From the cell containing the given text, extract its center point as [x, y] coordinate. 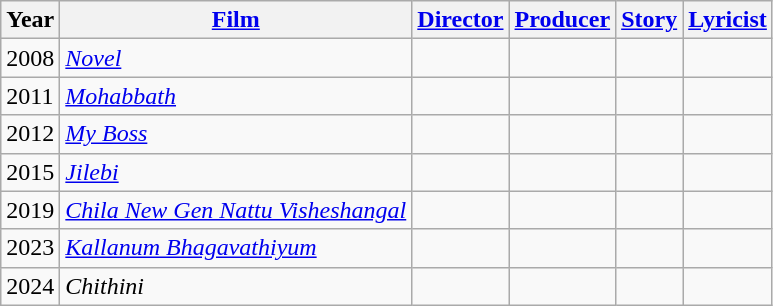
2015 [30, 172]
Chila New Gen Nattu Visheshangal [236, 210]
Kallanum Bhagavathiyum [236, 248]
2011 [30, 96]
Jilebi [236, 172]
Year [30, 20]
2012 [30, 134]
Chithini [236, 286]
My Boss [236, 134]
Mohabbath [236, 96]
2023 [30, 248]
2024 [30, 286]
Director [460, 20]
Novel [236, 58]
2019 [30, 210]
Producer [562, 20]
Film [236, 20]
Story [650, 20]
2008 [30, 58]
Lyricist [728, 20]
